Pinpoint the cell where the given text exists, returning its (x, y) midpoint coordinate. 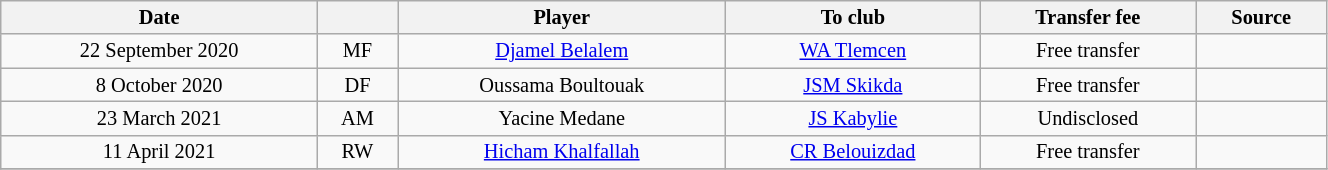
Source (1262, 17)
RW (357, 152)
Yacine Medane (562, 118)
23 March 2021 (160, 118)
MF (357, 51)
Djamel Belalem (562, 51)
Player (562, 17)
22 September 2020 (160, 51)
8 October 2020 (160, 85)
AM (357, 118)
DF (357, 85)
JSM Skikda (853, 85)
Oussama Boultouak (562, 85)
Undisclosed (1088, 118)
CR Belouizdad (853, 152)
Hicham Khalfallah (562, 152)
To club (853, 17)
JS Kabylie (853, 118)
Date (160, 17)
11 April 2021 (160, 152)
Transfer fee (1088, 17)
WA Tlemcen (853, 51)
